Extract the (X, Y) coordinate from the center of the cell holding the provided text.  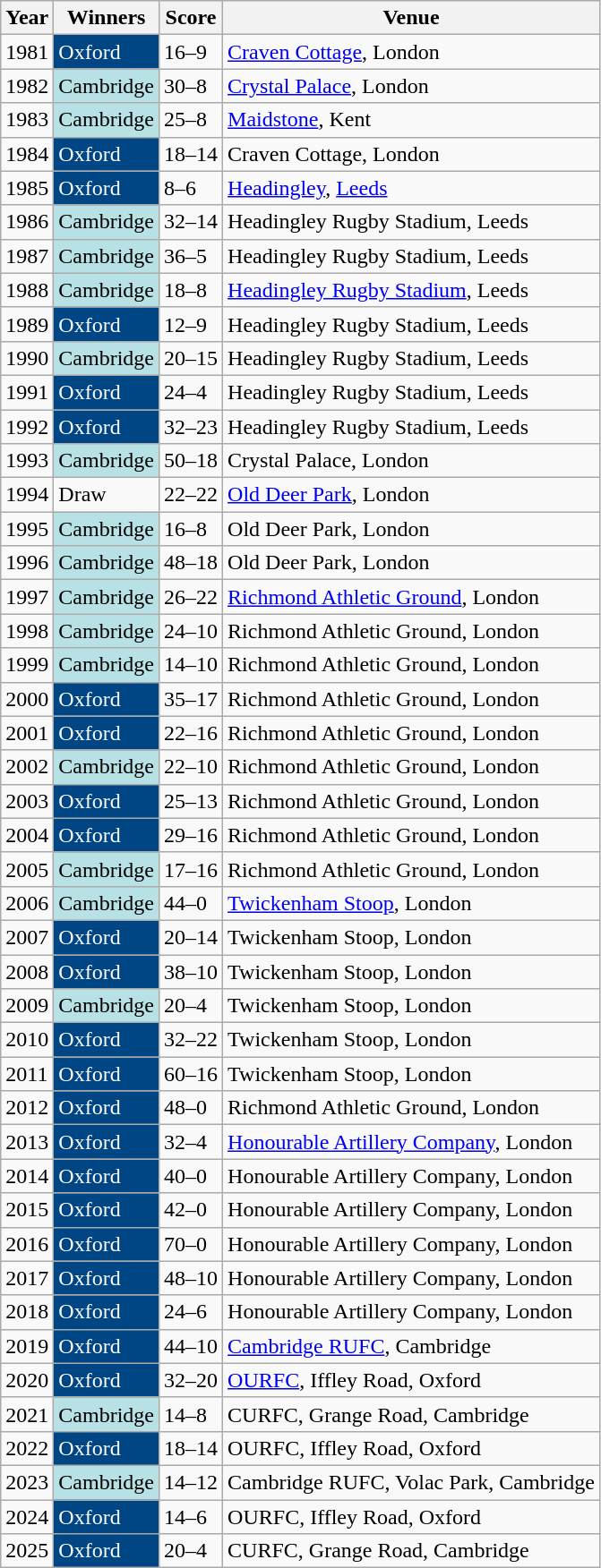
29–16 (192, 835)
40–0 (192, 1176)
1995 (27, 529)
1983 (27, 120)
12–9 (192, 324)
Year (27, 18)
70–0 (192, 1244)
16–9 (192, 52)
2011 (27, 1074)
1985 (27, 188)
44–10 (192, 1346)
2007 (27, 937)
2023 (27, 1482)
50–18 (192, 461)
8–6 (192, 188)
1990 (27, 358)
1991 (27, 392)
1988 (27, 290)
2006 (27, 903)
Cambridge RUFC, Cambridge (412, 1346)
14–6 (192, 1517)
1997 (27, 597)
18–8 (192, 290)
2005 (27, 869)
2000 (27, 699)
2022 (27, 1448)
48–0 (192, 1108)
2010 (27, 1040)
1989 (27, 324)
20–15 (192, 358)
Score (192, 18)
22–10 (192, 767)
26–22 (192, 597)
22–22 (192, 495)
14–10 (192, 665)
38–10 (192, 971)
17–16 (192, 869)
1981 (27, 52)
1994 (27, 495)
24–4 (192, 392)
Winners (107, 18)
14–12 (192, 1482)
32–14 (192, 222)
35–17 (192, 699)
2008 (27, 971)
32–23 (192, 427)
1993 (27, 461)
2025 (27, 1551)
2016 (27, 1244)
24–6 (192, 1312)
2015 (27, 1210)
2004 (27, 835)
32–20 (192, 1380)
1999 (27, 665)
Draw (107, 495)
2002 (27, 767)
48–10 (192, 1278)
1992 (27, 427)
60–16 (192, 1074)
1987 (27, 256)
22–16 (192, 733)
2003 (27, 801)
48–18 (192, 563)
25–8 (192, 120)
2020 (27, 1380)
32–4 (192, 1142)
Maidstone, Kent (412, 120)
36–5 (192, 256)
2017 (27, 1278)
2013 (27, 1142)
2018 (27, 1312)
2014 (27, 1176)
1996 (27, 563)
2001 (27, 733)
1986 (27, 222)
1982 (27, 86)
2012 (27, 1108)
25–13 (192, 801)
44–0 (192, 903)
14–8 (192, 1414)
2009 (27, 1006)
2019 (27, 1346)
32–22 (192, 1040)
1984 (27, 154)
2024 (27, 1517)
24–10 (192, 631)
20–14 (192, 937)
Venue (412, 18)
Headingley, Leeds (412, 188)
30–8 (192, 86)
Cambridge RUFC, Volac Park, Cambridge (412, 1482)
2021 (27, 1414)
42–0 (192, 1210)
16–8 (192, 529)
1998 (27, 631)
